Scan for the cell matching the given text and deliver its [x, y] coordinate at center. 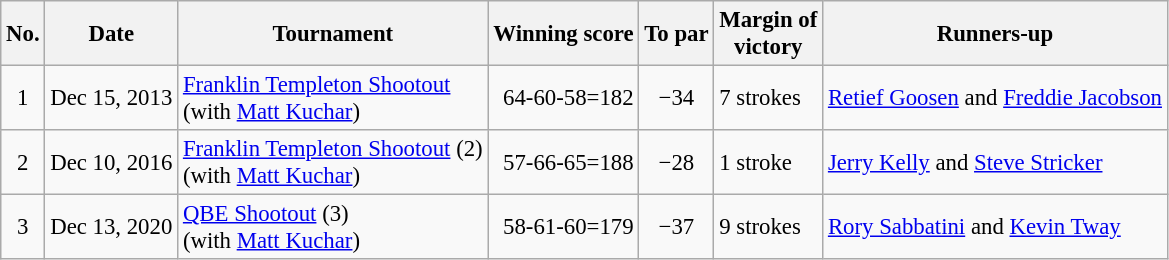
1 stroke [768, 162]
−34 [676, 98]
58-61-60=179 [564, 228]
2 [23, 162]
Dec 13, 2020 [112, 228]
Rory Sabbatini and Kevin Tway [996, 228]
Date [112, 34]
Retief Goosen and Freddie Jacobson [996, 98]
Dec 10, 2016 [112, 162]
No. [23, 34]
1 [23, 98]
−28 [676, 162]
Dec 15, 2013 [112, 98]
Runners-up [996, 34]
QBE Shootout (3)(with Matt Kuchar) [333, 228]
Tournament [333, 34]
Franklin Templeton Shootout (2)(with Matt Kuchar) [333, 162]
7 strokes [768, 98]
9 strokes [768, 228]
Margin ofvictory [768, 34]
64-60-58=182 [564, 98]
Jerry Kelly and Steve Stricker [996, 162]
Franklin Templeton Shootout(with Matt Kuchar) [333, 98]
Winning score [564, 34]
57-66-65=188 [564, 162]
−37 [676, 228]
To par [676, 34]
3 [23, 228]
